Identify which cell holds the provided text, then report its (x, y) central coordinate. 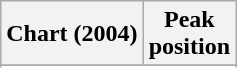
Chart (2004) (72, 34)
Peakposition (189, 34)
